Pinpoint the cell where the given text exists, returning its [X, Y] midpoint coordinate. 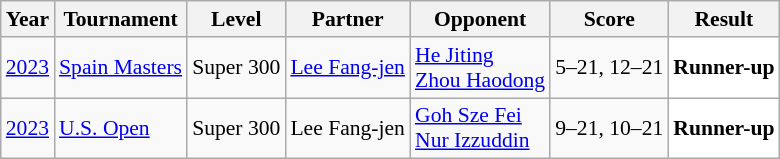
Partner [348, 19]
Goh Sze Fei Nur Izzuddin [480, 128]
Tournament [120, 19]
Spain Masters [120, 68]
Result [724, 19]
9–21, 10–21 [609, 128]
U.S. Open [120, 128]
Year [28, 19]
He Jiting Zhou Haodong [480, 68]
5–21, 12–21 [609, 68]
Level [236, 19]
Opponent [480, 19]
Score [609, 19]
